Scan for the cell matching the given text and deliver its (x, y) coordinate at center. 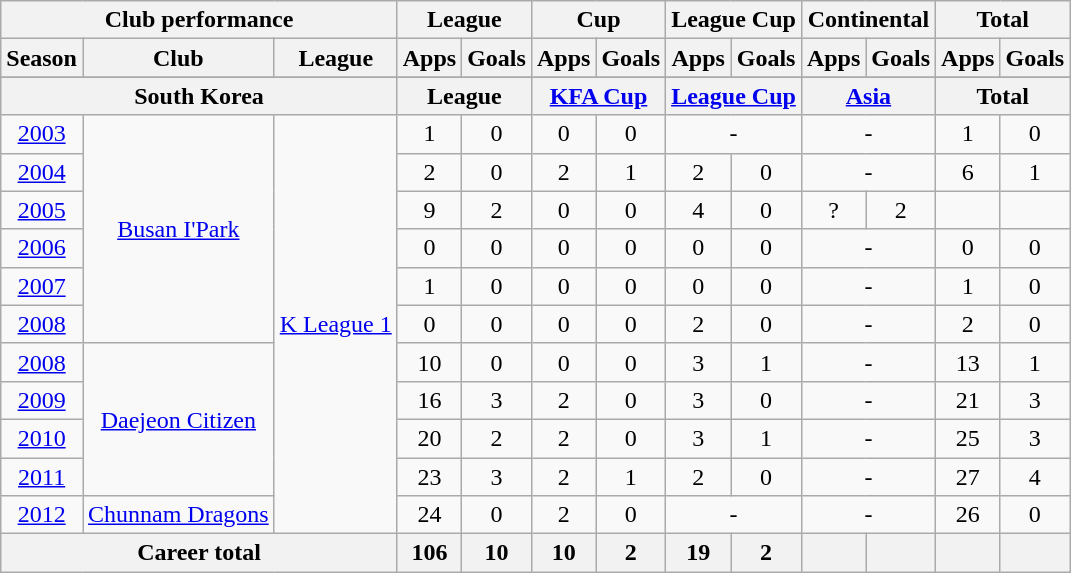
6 (968, 172)
Asia (868, 96)
2006 (42, 248)
Cup (598, 20)
2007 (42, 286)
2012 (42, 515)
106 (429, 553)
2003 (42, 134)
Busan I'Park (178, 229)
16 (429, 400)
13 (968, 362)
27 (968, 477)
K League 1 (336, 324)
25 (968, 438)
21 (968, 400)
Career total (199, 553)
Chunnam Dragons (178, 515)
Daejeon Citizen (178, 419)
24 (429, 515)
9 (429, 210)
? (833, 210)
26 (968, 515)
2011 (42, 477)
20 (429, 438)
2004 (42, 172)
Season (42, 58)
Club performance (199, 20)
Continental (868, 20)
KFA Cup (598, 96)
2009 (42, 400)
2010 (42, 438)
South Korea (199, 96)
19 (698, 553)
2005 (42, 210)
23 (429, 477)
Club (178, 58)
